From the cell containing the given text, extract its center point as [X, Y] coordinate. 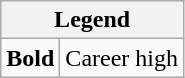
Legend [92, 20]
Bold [30, 58]
Career high [122, 58]
